Output the (X, Y) coordinate of the center of the cell containing the given text.  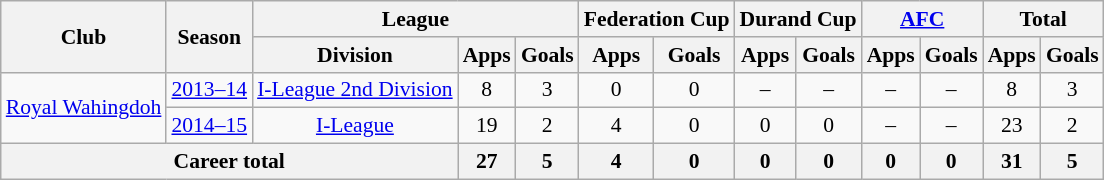
Federation Cup (657, 19)
Season (209, 36)
23 (1012, 126)
Club (84, 36)
Total (1044, 19)
27 (487, 162)
I-League 2nd Division (355, 90)
AFC (922, 19)
19 (487, 126)
Durand Cup (798, 19)
Career total (230, 162)
I-League (355, 126)
Division (355, 55)
2013–14 (209, 90)
League (416, 19)
Royal Wahingdoh (84, 108)
2014–15 (209, 126)
31 (1012, 162)
